Provide the (x, y) coordinate of the cell's center where the given text is located.  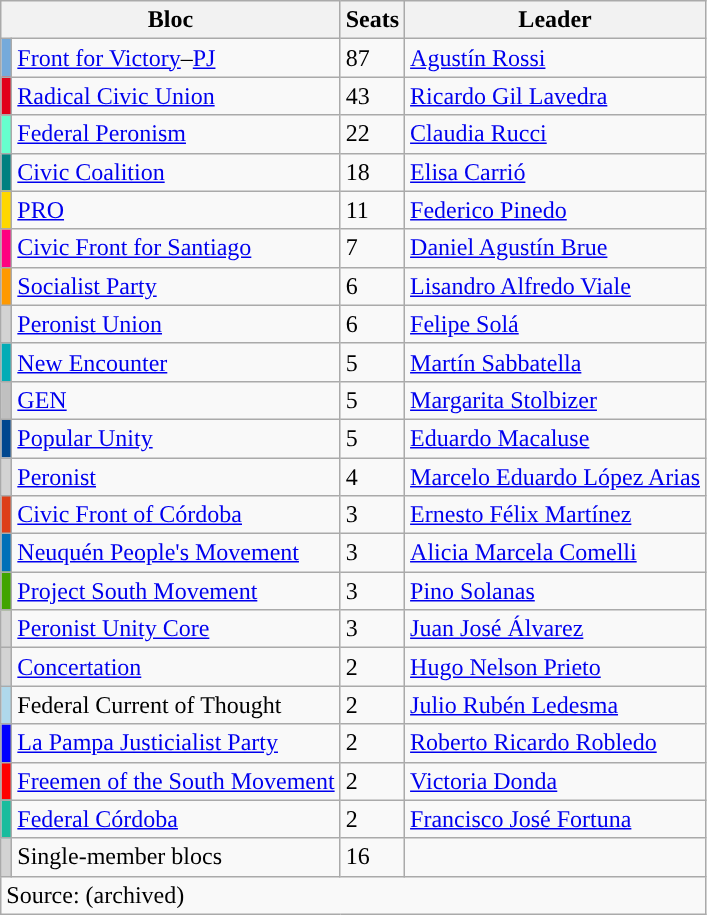
Ernesto Félix Martínez (556, 515)
Civic Front of Córdoba (176, 515)
Concertation (176, 667)
Julio Rubén Ledesma (556, 705)
Freemen of the South Movement (176, 781)
Agustín Rossi (556, 58)
Daniel Agustín Brue (556, 248)
Peronist Unity Core (176, 629)
Federal Current of Thought (176, 705)
Juan José Álvarez (556, 629)
GEN (176, 400)
Seats (372, 20)
Front for Victory–PJ (176, 58)
Civic Front for Santiago (176, 248)
Project South Movement (176, 591)
Civic Coalition (176, 172)
Martín Sabbatella (556, 362)
Alicia Marcela Comelli (556, 553)
7 (372, 248)
Hugo Nelson Prieto (556, 667)
Peronist Union (176, 324)
43 (372, 96)
Socialist Party (176, 286)
Peronist (176, 477)
Leader (556, 20)
Bloc (170, 20)
Federico Pinedo (556, 210)
16 (372, 857)
New Encounter (176, 362)
Source: (archived) (354, 895)
18 (372, 172)
Victoria Donda (556, 781)
Radical Civic Union (176, 96)
Pino Solanas (556, 591)
Margarita Stolbizer (556, 400)
PRO (176, 210)
Federal Córdoba (176, 819)
Popular Unity (176, 438)
87 (372, 58)
La Pampa Justicialist Party (176, 743)
Ricardo Gil Lavedra (556, 96)
Claudia Rucci (556, 134)
Felipe Solá (556, 324)
4 (372, 477)
11 (372, 210)
22 (372, 134)
Marcelo Eduardo López Arias (556, 477)
Eduardo Macaluse (556, 438)
Elisa Carrió (556, 172)
Federal Peronism (176, 134)
Neuquén People's Movement (176, 553)
Roberto Ricardo Robledo (556, 743)
Francisco José Fortuna (556, 819)
Lisandro Alfredo Viale (556, 286)
Single-member blocs (176, 857)
